From the cell containing the given text, extract its center point as (X, Y) coordinate. 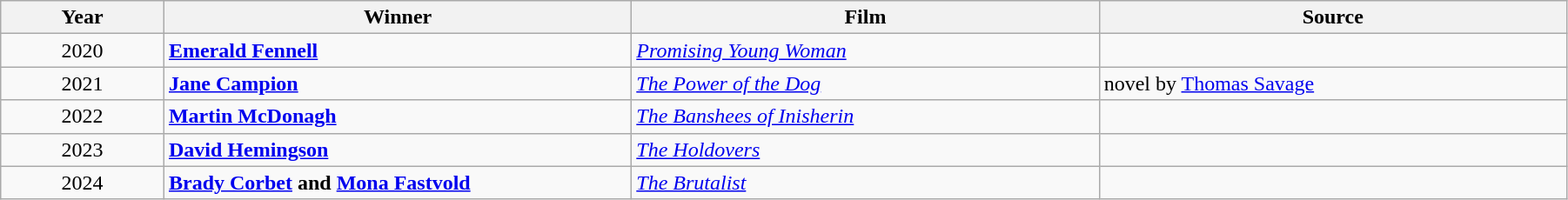
The Banshees of Inisherin (865, 117)
The Holdovers (865, 150)
2021 (83, 83)
2024 (83, 183)
2022 (83, 117)
Martin McDonagh (397, 117)
novel by Thomas Savage (1333, 83)
2023 (83, 150)
The Brutalist (865, 183)
Year (83, 17)
Brady Corbet and Mona Fastvold (397, 183)
Winner (397, 17)
Emerald Fennell (397, 50)
Promising Young Woman (865, 50)
Source (1333, 17)
Jane Campion (397, 83)
2020 (83, 50)
David Hemingson (397, 150)
Film (865, 17)
The Power of the Dog (865, 83)
